Pinpoint the cell where the given text exists, returning its [X, Y] midpoint coordinate. 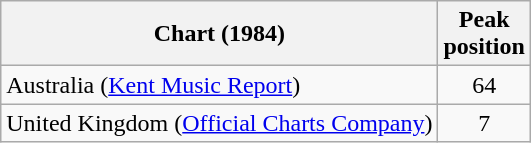
Peak position [484, 34]
United Kingdom (Official Charts Company) [220, 123]
Chart (1984) [220, 34]
Australia (Kent Music Report) [220, 85]
7 [484, 123]
64 [484, 85]
